Extract the (X, Y) coordinate from the center of the cell holding the provided text.  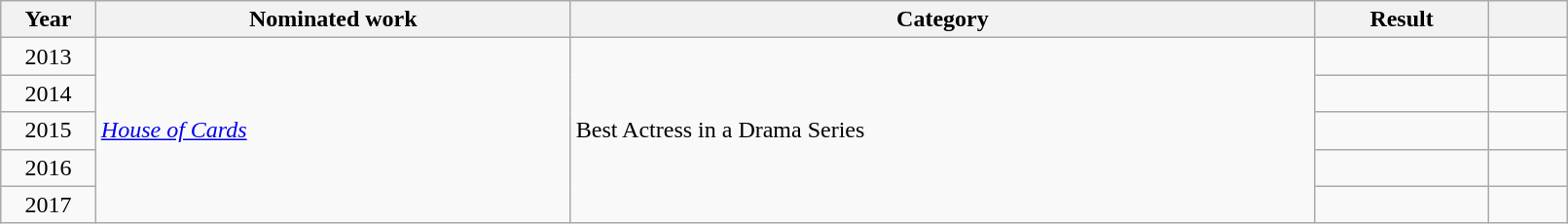
Year (49, 19)
Category (942, 19)
2017 (49, 205)
2014 (49, 93)
House of Cards (333, 131)
Nominated work (333, 19)
2013 (49, 56)
Result (1402, 19)
2015 (49, 131)
2016 (49, 168)
Best Actress in a Drama Series (942, 131)
